Search for the cell housing the specified text and yield its (X, Y) center coordinate. 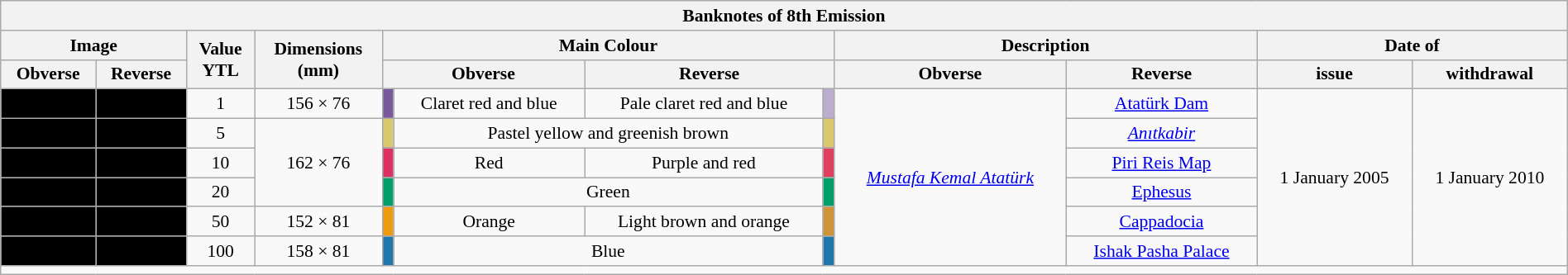
Dimensions(mm) (318, 59)
20 (221, 192)
1 (221, 104)
Main Colour (608, 45)
158 × 81 (318, 251)
Atatürk Dam (1161, 104)
Mustafa Kemal Atatürk (949, 178)
Value YTL (221, 59)
Light brown and orange (704, 222)
Orange (490, 222)
100 (221, 251)
Red (490, 163)
50 (221, 222)
Banknotes of 8th Emission (784, 16)
162 × 76 (318, 164)
152 × 81 (318, 222)
Ephesus (1161, 192)
Ishak Pasha Palace (1161, 251)
Green (609, 192)
Description (1045, 45)
1 January 2010 (1489, 178)
10 (221, 163)
Pastel yellow and greenish brown (609, 134)
Claret red and blue (490, 104)
156 × 76 (318, 104)
5 (221, 134)
Pale claret red and blue (704, 104)
Anıtkabir (1161, 134)
Image (94, 45)
Blue (609, 251)
Purple and red (704, 163)
issue (1335, 74)
withdrawal (1489, 74)
1 January 2005 (1335, 178)
Date of (1413, 45)
Cappadocia (1161, 222)
Piri Reis Map (1161, 163)
